For the text-containing cell, return its midpoint in (X, Y) coordinate format. 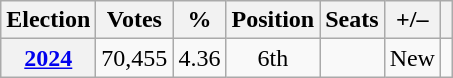
% (200, 20)
6th (273, 58)
4.36 (200, 58)
Election (48, 20)
Seats (352, 20)
70,455 (134, 58)
Votes (134, 20)
+/– (412, 20)
New (412, 58)
Position (273, 20)
2024 (48, 58)
